Return the (X, Y) coordinate for the center point of the cell that contains the specified text.  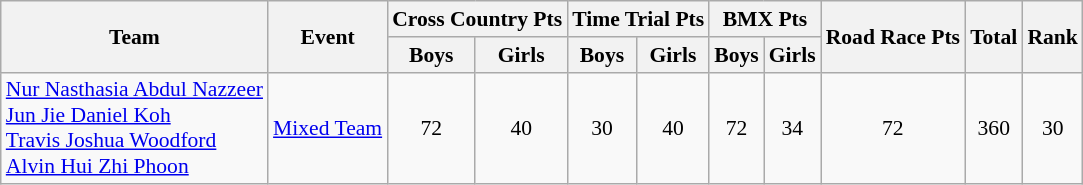
34 (792, 128)
Nur Nasthasia Abdul NazzeerJun Jie Daniel KohTravis Joshua WoodfordAlvin Hui Zhi Phoon (134, 128)
Total (994, 36)
BMX Pts (764, 19)
Event (328, 36)
Cross Country Pts (477, 19)
Road Race Pts (893, 36)
Mixed Team (328, 128)
Team (134, 36)
360 (994, 128)
Time Trial Pts (638, 19)
Rank (1052, 36)
